Pinpoint the cell where the given text exists, returning its [x, y] midpoint coordinate. 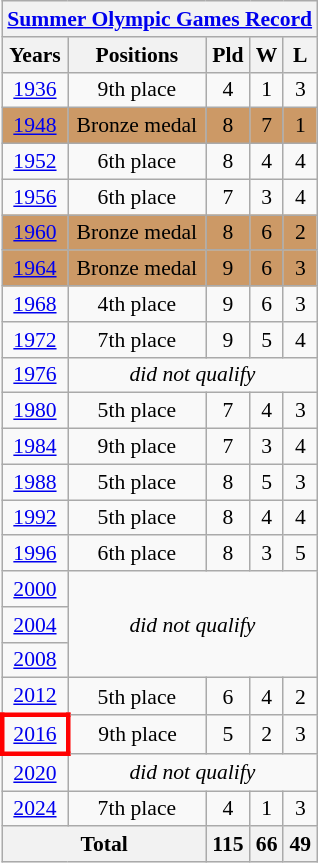
2024 [34, 809]
Positions [137, 55]
2012 [34, 696]
2000 [34, 589]
2020 [34, 772]
2016 [34, 734]
1964 [34, 269]
66 [267, 845]
2004 [34, 625]
Summer Olympic Games Record [160, 19]
1996 [34, 554]
49 [300, 845]
1980 [34, 411]
Pld [228, 55]
1972 [34, 340]
1936 [34, 90]
115 [228, 845]
2008 [34, 660]
4th place [137, 304]
1976 [34, 375]
1988 [34, 482]
1984 [34, 447]
1968 [34, 304]
1948 [34, 126]
Years [34, 55]
Total [104, 845]
1992 [34, 518]
W [267, 55]
1960 [34, 233]
1956 [34, 197]
L [300, 55]
1952 [34, 162]
